Find where the given text appears and provide that cell's center as (X, Y) coordinate. 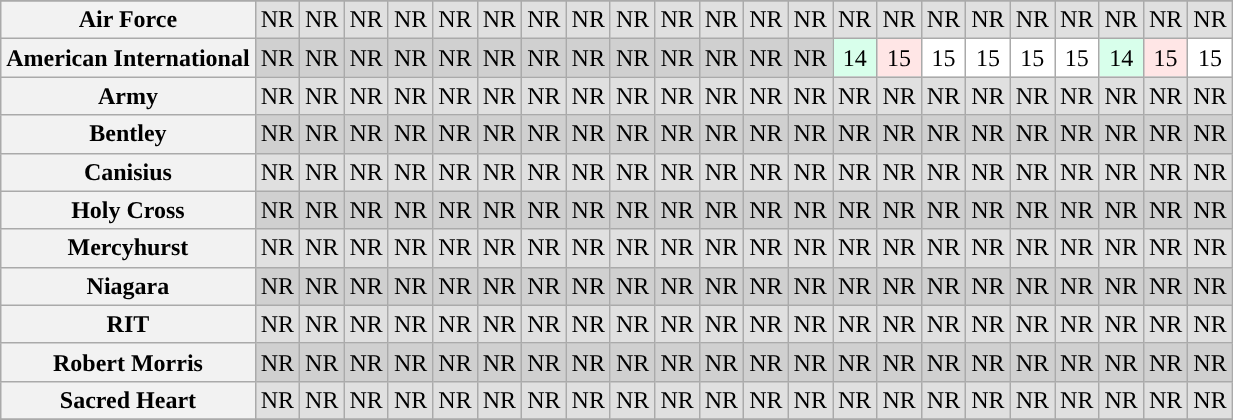
Sacred Heart (128, 400)
Mercyhurst (128, 248)
RIT (128, 324)
American International (128, 58)
Bentley (128, 134)
Niagara (128, 286)
Air Force (128, 20)
Canisius (128, 172)
Army (128, 96)
Holy Cross (128, 210)
Robert Morris (128, 362)
